Find where the given text appears and provide that cell's center as [X, Y] coordinate. 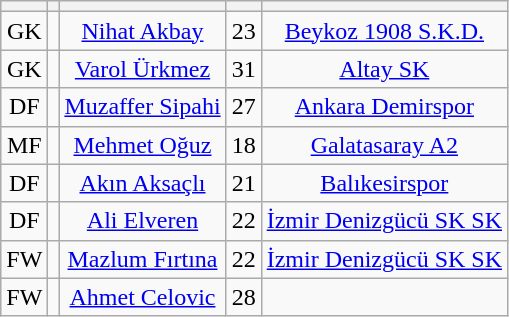
Balıkesirspor [384, 183]
27 [244, 107]
Mazlum Fırtına [142, 259]
21 [244, 183]
31 [244, 69]
Ankara Demirspor [384, 107]
Beykoz 1908 S.K.D. [384, 31]
Mehmet Oğuz [142, 145]
Nihat Akbay [142, 31]
23 [244, 31]
Muzaffer Sipahi [142, 107]
Galatasaray A2 [384, 145]
Akın Aksaçlı [142, 183]
MF [24, 145]
Ahmet Celovic [142, 297]
28 [244, 297]
Altay SK [384, 69]
18 [244, 145]
Ali Elveren [142, 221]
Varol Ürkmez [142, 69]
